Scan for the cell matching the given text and deliver its [x, y] coordinate at center. 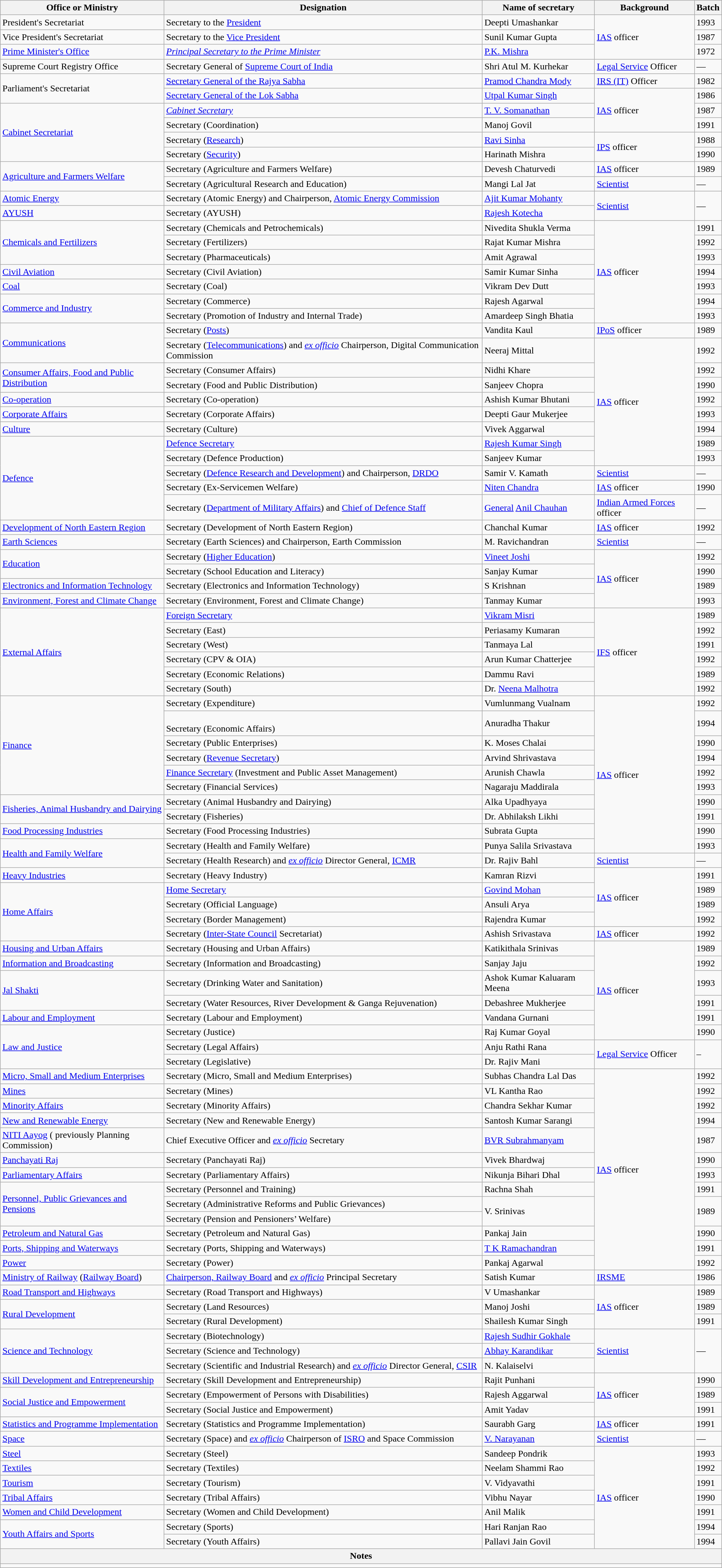
Agriculture and Farmers Welfare [83, 176]
Electronics and Information Technology [83, 586]
Satish Kumar [538, 1277]
Secretary (AYUSH) [323, 213]
Fisheries, Animal Husbandry and Dairying [83, 809]
General Anil Chauhan [538, 507]
Secretary (South) [323, 689]
Secretary (Ex-Servicemen Welfare) [323, 488]
Saurabh Garg [538, 1424]
Secretary (Environment, Forest and Climate Change) [323, 601]
Secretary (Border Management) [323, 919]
Mines [83, 1091]
Tanmay Kumar [538, 601]
Secretary (Development of North Eastern Region) [323, 527]
Niten Chandra [538, 488]
Rajesh Aggarwal [538, 1395]
Chanchal Kumar [538, 527]
Panchayati Raj [83, 1160]
Secretary (Water Resources, River Development & Ganga Rejuvenation) [323, 1003]
IPS officer [644, 147]
Secretary (Department of Military Affairs) and Chief of Defence Staff [323, 507]
Finance Secretary (Investment and Public Asset Management) [323, 772]
Civil Aviation [83, 272]
Chemicals and Fertilizers [83, 242]
Secretary (Space) and ex officio Chairperson of ISRO and Space Commission [323, 1439]
Vineet Joshi [538, 557]
Sandeep Pondrik [538, 1454]
K. Moses Chalai [538, 743]
V. Vidyavathi [538, 1483]
Punya Salila Srivastava [538, 846]
IRSME [644, 1277]
Deepti Umashankar [538, 22]
Science and Technology [83, 1351]
Earth Sciences [83, 542]
Govind Mohan [538, 890]
Secretary (Justice) [323, 1032]
Health and Family Welfare [83, 853]
Prime Minister's Office [83, 52]
Secretary (Housing and Urban Affairs) [323, 949]
Shri Atul M. Kurhekar [538, 66]
Petroleum and Natural Gas [83, 1233]
Rajesh Kotecha [538, 213]
Ministry of Railway (Railway Board) [83, 1277]
Pallavi Jain Govil [538, 1541]
Secretary (Posts) [323, 330]
Secretary (Rural Development) [323, 1321]
Secretary (Tourism) [323, 1483]
Vikram Misri [538, 615]
Secretary to the President [323, 22]
IPoS officer [644, 330]
Indian Armed Forces officer [644, 507]
Secretary (Steel) [323, 1454]
Tribal Affairs [83, 1497]
Secretary (Agriculture and Farmers Welfare) [323, 169]
Rural Development [83, 1314]
Secretary (Health and Family Welfare) [323, 846]
Secretary (West) [323, 644]
M. Ravichandran [538, 542]
Defence Secretary [323, 444]
Secretary (Promotion of Industry and Internal Trade) [323, 316]
Parliamentary Affairs [83, 1174]
Deepti Gaur Mukerjee [538, 414]
Secretary (Consumer Affairs) [323, 370]
Ashok Kumar Kaluaram Meena [538, 983]
Secretary (Science and Technology) [323, 1351]
Shailesh Kumar Singh [538, 1321]
Rajesh Agarwal [538, 301]
Secretary (Empowerment of Persons with Disabilities) [323, 1395]
Vivek Bhardwaj [538, 1160]
Coal [83, 286]
Secretary (Economic Affairs) [323, 723]
Secretary (Culture) [323, 429]
Secretary (Micro, Small and Medium Enterprises) [323, 1076]
Alka Upadhyaya [538, 802]
Secretary (Expenditure) [323, 703]
Amardeep Singh Bhatia [538, 316]
Chief Executive Officer and ex officio Secretary [323, 1140]
Sanjeev Chopra [538, 385]
Abhay Karandikar [538, 1351]
Secretary (New and Renewable Energy) [323, 1120]
Communications [83, 343]
Secretary (Administrative Reforms and Public Grievances) [323, 1204]
Rachna Shah [538, 1189]
Anju Rathi Rana [538, 1047]
Rajat Kumar Mishra [538, 242]
Culture [83, 429]
Arvind Shrivastava [538, 758]
Secretary (Coal) [323, 286]
Home Affairs [83, 912]
Samir V. Kamath [538, 473]
Secretary (Textiles) [323, 1468]
Secretary General of the Lok Sabha [323, 96]
Home Secretary [323, 890]
Santosh Kumar Sarangi [538, 1120]
Secretary (Fertilizers) [323, 242]
Utpal Kumar Singh [538, 96]
Secretary (CPV & OIA) [323, 659]
Pramod Chandra Mody [538, 81]
Secretary (Information and Broadcasting) [323, 963]
Secretary (Mines) [323, 1091]
Kamran Rizvi [538, 875]
Corporate Affairs [83, 414]
– [708, 1054]
Secretary (Atomic Energy) and Chairperson, Atomic Energy Commission [323, 199]
S Krishnan [538, 586]
Manoj Govil [538, 125]
Secretary (Legal Affairs) [323, 1047]
Heavy Industries [83, 875]
Notes [361, 1556]
Pankaj Agarwal [538, 1263]
Rajendra Kumar [538, 919]
Food Processing Industries [83, 831]
Dr. Neena Malhotra [538, 689]
Arun Kumar Chatterjee [538, 659]
Secretary (School Education and Literacy) [323, 571]
Vibhu Nayar [538, 1497]
Cabinet Secretary [323, 110]
Dr. Rajiv Bahl [538, 860]
Secretary (Youth Affairs) [323, 1541]
Vumlunmang Vualnam [538, 703]
Secretary (Land Resources) [323, 1307]
BVR Subrahmanyam [538, 1140]
Secretary (Agricultural Research and Education) [323, 184]
N. Kalaiselvi [538, 1365]
Secretary (Research) [323, 140]
Amit Agrawal [538, 257]
Labour and Employment [83, 1018]
1982 [708, 81]
Raj Kumar Goyal [538, 1032]
Secretary (Minority Affairs) [323, 1105]
Batch [708, 8]
Principal Secretary to the Prime Minister [323, 52]
V. Srinivas [538, 1211]
Neelam Shammi Rao [538, 1468]
Sanjeev Kumar [538, 458]
Secretary (Economic Relations) [323, 674]
Vikram Dev Dutt [538, 286]
Secretary General of the Rajya Sabha [323, 81]
Secretary (Drinking Water and Sanitation) [323, 983]
President's Secretariat [83, 22]
Environment, Forest and Climate Change [83, 601]
Vivek Aggarwal [538, 429]
Name of secretary [538, 8]
Skill Development and Entrepreneurship [83, 1380]
Ravi Sinha [538, 140]
Amit Yadav [538, 1410]
Vandana Gurnani [538, 1018]
NITI Aayog ( previously Planning Commission) [83, 1140]
Supreme Court Registry Office [83, 66]
Office or Ministry [83, 8]
Finance [83, 745]
IRS (IT) Officer [644, 81]
Youth Affairs and Sports [83, 1534]
Rajesh Kumar Singh [538, 444]
Secretary (Fisheries) [323, 816]
Information and Broadcasting [83, 963]
Secretary (Labour and Employment) [323, 1018]
Nivedita Shukla Verma [538, 228]
Secretary (Social Justice and Empowerment) [323, 1410]
Secretary (Food Processing Industries) [323, 831]
Space [83, 1439]
Housing and Urban Affairs [83, 949]
Designation [323, 8]
Periasamy Kumaran [538, 630]
Katikithala Srinivas [538, 949]
Sanjay Kumar [538, 571]
Secretary to the Vice President [323, 37]
Minority Affairs [83, 1105]
Parliament's Secretariat [83, 88]
Secretary (Inter-State Council Secretariat) [323, 934]
Secretary (Women and Child Development) [323, 1512]
Secretary (Revenue Secretary) [323, 758]
IFS officer [644, 652]
Ajit Kumar Mohanty [538, 199]
Secretary (Petroleum and Natural Gas) [323, 1233]
Tanmaya Lal [538, 644]
Social Justice and Empowerment [83, 1402]
Development of North Eastern Region [83, 527]
Secretary (Civil Aviation) [323, 272]
Chairperson, Railway Board and ex officio Principal Secretary [323, 1277]
Secretary (Defence Production) [323, 458]
Cabinet Secretariat [83, 132]
Secretary (Scientific and Industrial Research) and ex officio Director General, CSIR [323, 1365]
Secretary (Corporate Affairs) [323, 414]
Hari Ranjan Rao [538, 1527]
Co-operation [83, 399]
Ashish Kumar Bhutani [538, 399]
Commerce and Industry [83, 308]
Textiles [83, 1468]
Secretary (Co-operation) [323, 399]
Sanjay Jaju [538, 963]
Ansuli Arya [538, 904]
Secretary (East) [323, 630]
Secretary (Defence Research and Development) and Chairperson, DRDO [323, 473]
Secretary (Ports, Shipping and Waterways) [323, 1248]
1972 [708, 52]
Secretary (Food and Public Distribution) [323, 385]
Jal Shakti [83, 991]
External Affairs [83, 652]
Statistics and Programme Implementation [83, 1424]
Secretary (Chemicals and Petrochemicals) [323, 228]
Secretary (Pharmaceuticals) [323, 257]
Tourism [83, 1483]
Nikunja Bihari Dhal [538, 1174]
Chandra Sekhar Kumar [538, 1105]
Defence [83, 478]
Secretary General of Supreme Court of India [323, 66]
Consumer Affairs, Food and Public Distribution [83, 377]
Secretary (Sports) [323, 1527]
Secretary (Public Enterprises) [323, 743]
Vandita Kaul [538, 330]
Secretary (Tribal Affairs) [323, 1497]
Devesh Chaturvedi [538, 169]
Law and Justice [83, 1047]
Secretary (Commerce) [323, 301]
AYUSH [83, 213]
Ashish Srivastava [538, 934]
Secretary (Health Research) and ex officio Director General, ICMR [323, 860]
Micro, Small and Medium Enterprises [83, 1076]
Dr. Rajiv Mani [538, 1062]
Secretary (Security) [323, 154]
T K Ramachandran [538, 1248]
Mangi Lal Jat [538, 184]
VL Kantha Rao [538, 1091]
Dr. Abhilaksh Likhi [538, 816]
Secretary (Electronics and Information Technology) [323, 586]
Steel [83, 1454]
Foreign Secretary [323, 615]
Rajit Punhani [538, 1380]
Samir Kumar Sinha [538, 272]
Secretary (Pension and Pensioners’ Welfare) [323, 1219]
V Umashankar [538, 1292]
Personnel, Public Grievances and Pensions [83, 1204]
Secretary (Higher Education) [323, 557]
Education [83, 564]
Neeraj Mittal [538, 350]
Pankaj Jain [538, 1233]
Rajesh Sudhir Gokhale [538, 1336]
Secretary (Official Language) [323, 904]
Dammu Ravi [538, 674]
Atomic Energy [83, 199]
Nidhi Khare [538, 370]
P.K. Mishra [538, 52]
Secretary (Coordination) [323, 125]
Secretary (Statistics and Programme Implementation) [323, 1424]
Secretary (Skill Development and Entrepreneurship) [323, 1380]
Anuradha Thakur [538, 723]
New and Renewable Energy [83, 1120]
T. V. Somanathan [538, 110]
Anil Malik [538, 1512]
Manoj Joshi [538, 1307]
Secretary (Heavy Industry) [323, 875]
Ports, Shipping and Waterways [83, 1248]
Debashree Mukherjee [538, 1003]
1988 [708, 140]
Secretary (Parliamentary Affairs) [323, 1174]
Vice President's Secretariat [83, 37]
Subrata Gupta [538, 831]
Sunil Kumar Gupta [538, 37]
Background [644, 8]
Nagaraju Maddirala [538, 787]
Secretary (Power) [323, 1263]
Subhas Chandra Lal Das [538, 1076]
Arunish Chawla [538, 772]
Power [83, 1263]
Road Transport and Highways [83, 1292]
Secretary (Panchayati Raj) [323, 1160]
Secretary (Animal Husbandry and Dairying) [323, 802]
Women and Child Development [83, 1512]
Secretary (Earth Sciences) and Chairperson, Earth Commission [323, 542]
Secretary (Biotechnology) [323, 1336]
Secretary (Personnel and Training) [323, 1189]
Secretary (Road Transport and Highways) [323, 1292]
Harinath Mishra [538, 154]
Secretary (Financial Services) [323, 787]
Secretary (Telecommunications) and ex officio Chairperson, Digital Communication Commission [323, 350]
V. Narayanan [538, 1439]
Secretary (Legislative) [323, 1062]
